Return (x, y) of the center of cell containing provided text 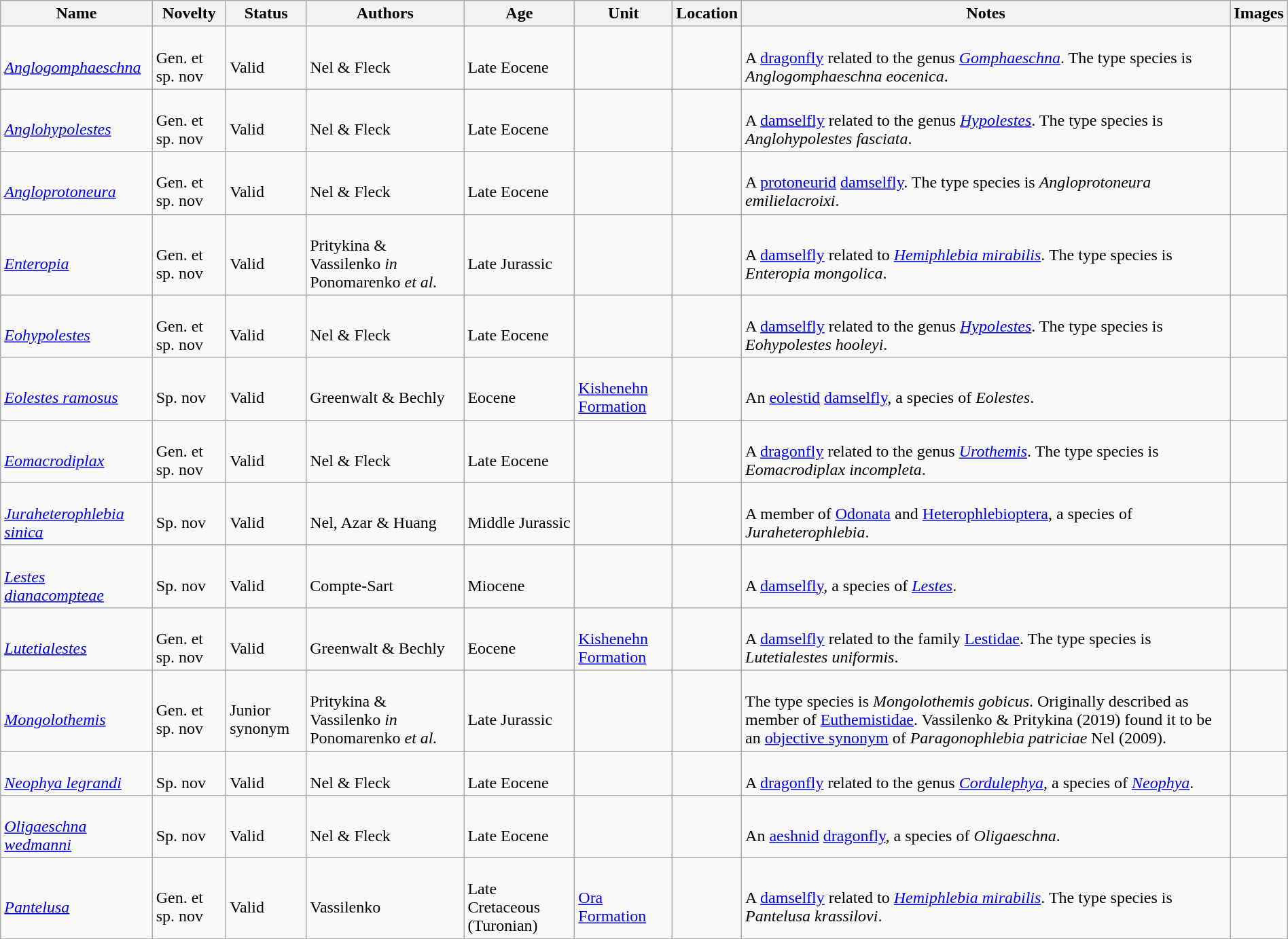
An aeshnid dragonfly, a species of Oligaeschna. (986, 827)
Neophya legrandi (76, 773)
A damselfly, a species of Lestes. (986, 576)
A protoneurid damselfly. The type species is Angloprotoneura emilielacroixi. (986, 183)
Junior synonym (266, 711)
Anglohypolestes (76, 120)
Status (266, 14)
Location (707, 14)
Middle Jurassic (519, 514)
Oligaeschna wedmanni (76, 827)
A damselfly related to Hemiphlebia mirabilis. The type species is Pantelusa krassilovi. (986, 898)
Lestes dianacompteae (76, 576)
Unit (624, 14)
Nel, Azar & Huang (385, 514)
A damselfly related to the genus Hypolestes. The type species is Eohypolestes hooleyi. (986, 326)
Authors (385, 14)
Enteropia (76, 254)
Mongolothemis (76, 711)
A dragonfly related to the genus Urothemis. The type species is Eomacrodiplax incompleta. (986, 451)
A member of Odonata and Heterophlebioptera, a species of Juraheterophlebia. (986, 514)
Anglogomphaeschna (76, 58)
A dragonfly related to the genus Gomphaeschna. The type species is Anglogomphaeschna eocenica. (986, 58)
Vassilenko (385, 898)
Juraheterophlebia sinica (76, 514)
Name (76, 14)
Eomacrodiplax (76, 451)
Angloprotoneura (76, 183)
Eolestes ramosus (76, 389)
Age (519, 14)
A damselfly related to the family Lestidae. The type species is Lutetialestes uniformis. (986, 639)
Pantelusa (76, 898)
Notes (986, 14)
A damselfly related to Hemiphlebia mirabilis. The type species is Enteropia mongolica. (986, 254)
An eolestid damselfly, a species of Eolestes. (986, 389)
Novelty (189, 14)
A damselfly related to the genus Hypolestes. The type species is Anglohypolestes fasciata. (986, 120)
Late Cretaceous (Turonian) (519, 898)
Ora Formation (624, 898)
Lutetialestes (76, 639)
Eohypolestes (76, 326)
A dragonfly related to the genus Cordulephya, a species of Neophya. (986, 773)
Images (1259, 14)
Miocene (519, 576)
Compte-Sart (385, 576)
